Locate the cell with the specified text and output its (X, Y) center coordinate. 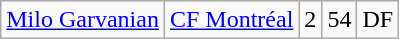
54 (340, 20)
2 (310, 20)
DF (378, 20)
CF Montréal (231, 20)
Milo Garvanian (83, 20)
